Scan for the cell matching the given text and deliver its [X, Y] coordinate at center. 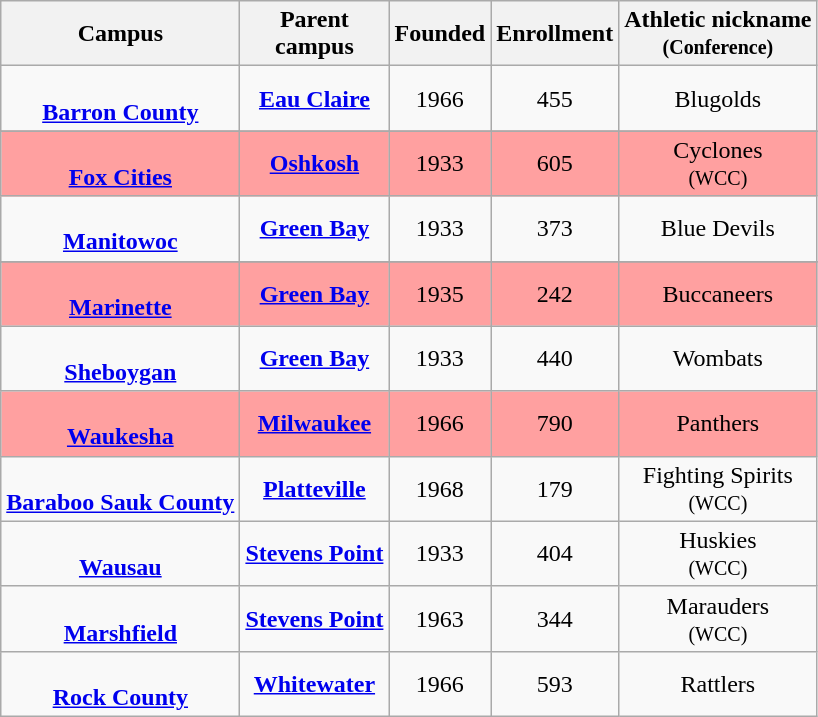
Rock County [120, 684]
Fox Cities [120, 164]
Campus [120, 34]
Buccaneers [718, 294]
Platteville [314, 488]
Oshkosh [314, 164]
Cyclones(WCC) [718, 164]
Blue Devils [718, 228]
Waukesha [120, 424]
1935 [440, 294]
605 [555, 164]
Fighting Spirits(WCC) [718, 488]
Baraboo Sauk County [120, 488]
Founded [440, 34]
Milwaukee [314, 424]
Athletic nickname(Conference) [718, 34]
1968 [440, 488]
1963 [440, 618]
Enrollment [555, 34]
Sheboygan [120, 358]
455 [555, 98]
Marinette [120, 294]
Eau Claire [314, 98]
Manitowoc [120, 228]
440 [555, 358]
Parentcampus [314, 34]
Wombats [718, 358]
Huskies(WCC) [718, 554]
373 [555, 228]
Whitewater [314, 684]
242 [555, 294]
344 [555, 618]
Marauders(WCC) [718, 618]
Wausau [120, 554]
790 [555, 424]
404 [555, 554]
179 [555, 488]
Rattlers [718, 684]
Blugolds [718, 98]
593 [555, 684]
Panthers [718, 424]
Barron County [120, 98]
Marshfield [120, 618]
